From the cell containing the given text, extract its center point as (x, y) coordinate. 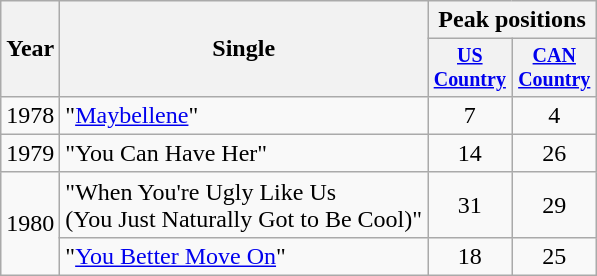
US Country (470, 68)
"You Can Have Her" (244, 153)
Peak positions (512, 20)
29 (554, 204)
1979 (30, 153)
31 (470, 204)
1978 (30, 115)
18 (470, 256)
7 (470, 115)
"Maybellene" (244, 115)
"When You're Ugly Like Us(You Just Naturally Got to Be Cool)" (244, 204)
1980 (30, 224)
26 (554, 153)
Single (244, 49)
14 (470, 153)
4 (554, 115)
"You Better Move On" (244, 256)
25 (554, 256)
CAN Country (554, 68)
Year (30, 49)
